For the text-containing cell, return its midpoint in (x, y) coordinate format. 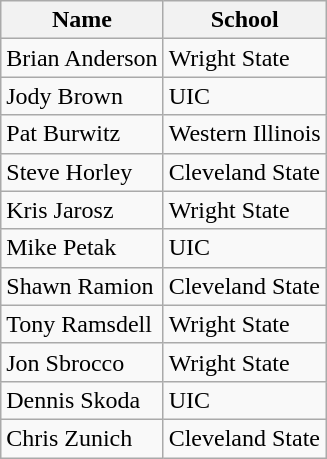
Chris Zunich (82, 438)
School (244, 20)
Dennis Skoda (82, 400)
Kris Jarosz (82, 210)
Name (82, 20)
Steve Horley (82, 172)
Jon Sbrocco (82, 362)
Tony Ramsdell (82, 324)
Mike Petak (82, 248)
Western Illinois (244, 134)
Pat Burwitz (82, 134)
Brian Anderson (82, 58)
Jody Brown (82, 96)
Shawn Ramion (82, 286)
